For the text-containing cell, return its midpoint in (X, Y) coordinate format. 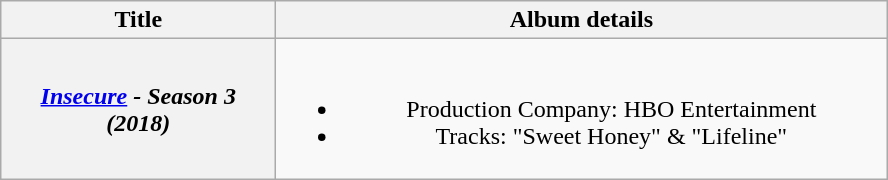
Insecure - Season 3 (2018) (138, 109)
Album details (582, 20)
Title (138, 20)
Production Company: HBO EntertainmentTracks: "Sweet Honey" & "Lifeline" (582, 109)
